Output the (x, y) coordinate of the center of the cell containing the given text.  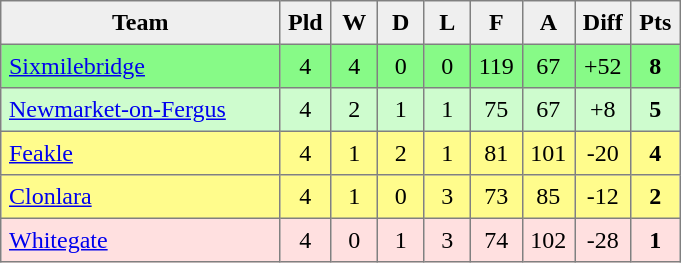
Sixmilebridge (140, 66)
Diff (603, 23)
D (400, 23)
L (447, 23)
W (354, 23)
102 (548, 240)
+8 (603, 110)
85 (548, 197)
Feakle (140, 153)
73 (496, 197)
Team (140, 23)
A (548, 23)
Clonlara (140, 197)
74 (496, 240)
-12 (603, 197)
8 (655, 66)
-28 (603, 240)
Pts (655, 23)
Pld (306, 23)
119 (496, 66)
F (496, 23)
Newmarket-on-Fergus (140, 110)
-20 (603, 153)
81 (496, 153)
101 (548, 153)
+52 (603, 66)
Whitegate (140, 240)
75 (496, 110)
5 (655, 110)
